Identify which cell holds the provided text, then report its (X, Y) central coordinate. 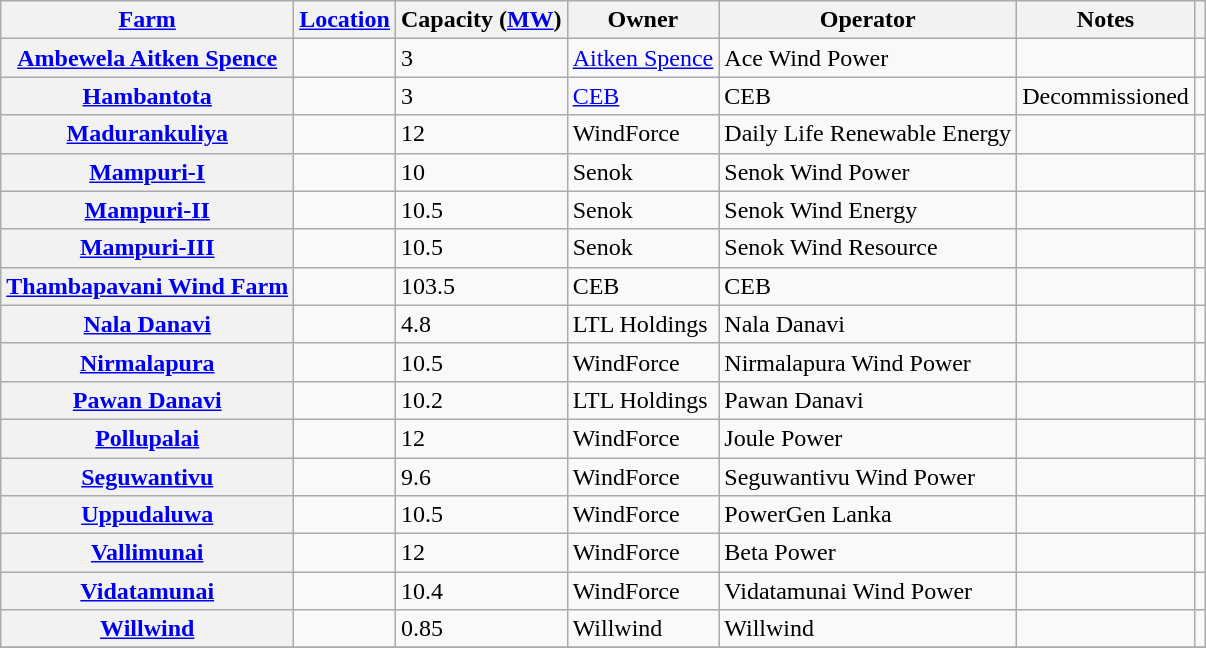
Nirmalapura (148, 362)
Uppudaluwa (148, 515)
Vidatamunai (148, 591)
Owner (643, 20)
Mampuri-II (148, 210)
Notes (1106, 20)
0.85 (481, 629)
9.6 (481, 477)
Senok Wind Resource (868, 248)
PowerGen Lanka (868, 515)
Daily Life Renewable Energy (868, 134)
Hambantota (148, 96)
Farm (148, 20)
Joule Power (868, 438)
Senok Wind Power (868, 172)
Mampuri-I (148, 172)
Madurankuliya (148, 134)
Decommissioned (1106, 96)
10.4 (481, 591)
Vidatamunai Wind Power (868, 591)
Vallimunai (148, 553)
Senok Wind Energy (868, 210)
10.2 (481, 400)
Ambewela Aitken Spence (148, 58)
Seguwantivu (148, 477)
Aitken Spence (643, 58)
Beta Power (868, 553)
Location (345, 20)
Thambapavani Wind Farm (148, 286)
103.5 (481, 286)
10 (481, 172)
Pollupalai (148, 438)
Mampuri-III (148, 248)
Seguwantivu Wind Power (868, 477)
4.8 (481, 324)
Capacity (MW) (481, 20)
Ace Wind Power (868, 58)
Nirmalapura Wind Power (868, 362)
Operator (868, 20)
